Identify which cell holds the provided text, then report its (X, Y) central coordinate. 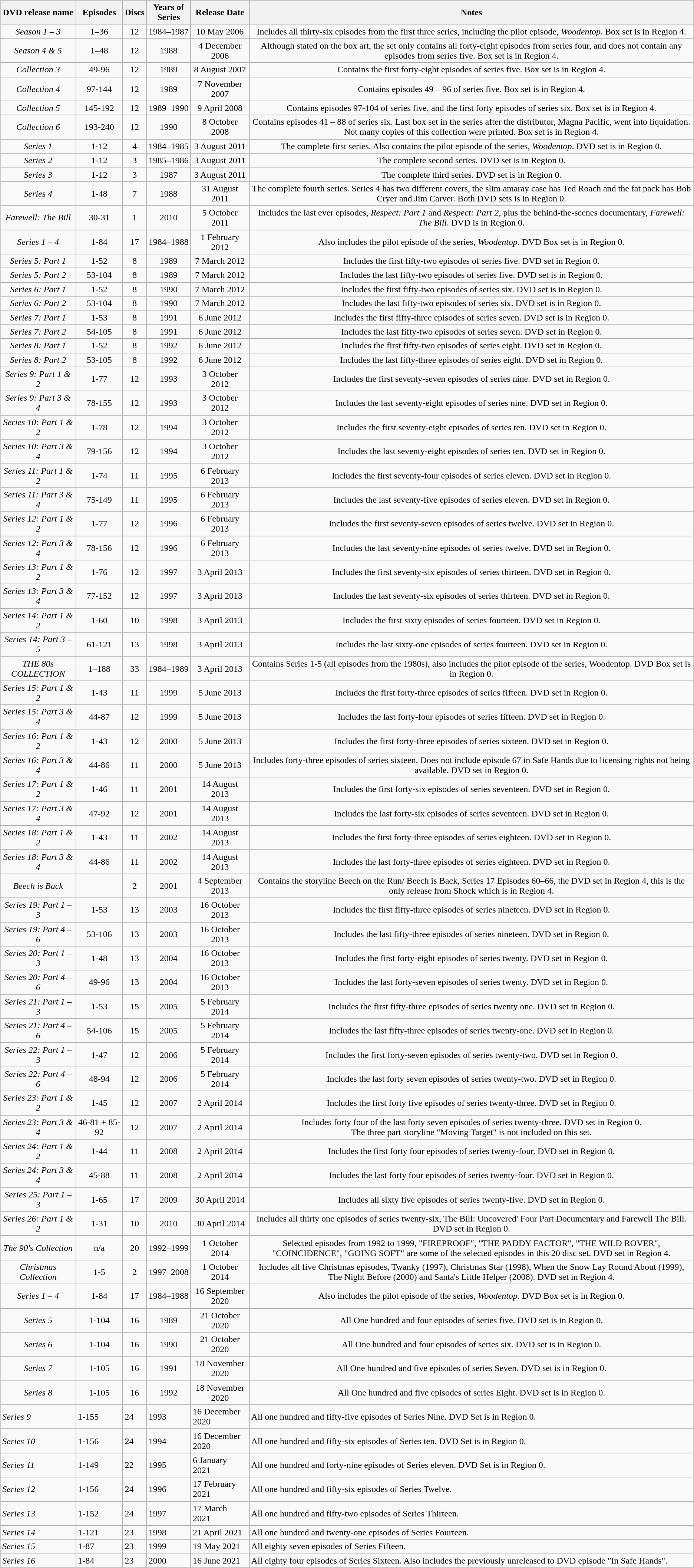
2009 (168, 1200)
Includes the first forty-seven episodes of series twenty-two. DVD set in Region 0. (472, 1055)
1-152 (99, 1513)
Series 15 (38, 1546)
Series 8: Part 1 (38, 346)
Includes the last fifty-three episodes of series twenty-one. DVD set in Region 0. (472, 1030)
Series 7 (38, 1369)
1-78 (99, 427)
Series 24: Part 1 & 2 (38, 1151)
Notes (472, 13)
7 (135, 194)
17 February 2021 (220, 1489)
Includes the first fifty-three episodes of series twenty one. DVD set in Region 0. (472, 1007)
Series 19: Part 1 – 3 (38, 910)
Series 14 (38, 1532)
1-47 (99, 1055)
Includes the last sixty-one episodes of series fourteen. DVD set in Region 0. (472, 645)
Series 6: Part 2 (38, 303)
1984–1989 (168, 668)
Includes the first seventy-eight episodes of series ten. DVD set in Region 0. (472, 427)
Includes the first fifty-two episodes of series six. DVD set is in Region 0. (472, 289)
9 April 2008 (220, 108)
78-156 (99, 548)
4 (135, 146)
1 February 2012 (220, 242)
Includes the last fifty-three episodes of series eight. DVD set in Region 0. (472, 360)
Series 5: Part 2 (38, 275)
Series 16: Part 1 & 2 (38, 741)
Includes the last forty four episodes of series twenty-four. DVD set in Region 0. (472, 1175)
Collection 5 (38, 108)
Series 22: Part 1 – 3 (38, 1055)
8 October 2008 (220, 127)
Series 22: Part 4 – 6 (38, 1079)
Includes the first fifty-two episodes of series five. DVD set in Region 0. (472, 261)
61-121 (99, 645)
Series 15: Part 3 & 4 (38, 717)
Series 6 (38, 1344)
Collection 6 (38, 127)
Collection 4 (38, 89)
Includes all thirty-six episodes from the first three series, including the pilot episode, Woodentop. Box set is in Region 4. (472, 32)
31 August 2011 (220, 194)
1-5 (99, 1272)
Includes the first forty-three episodes of series sixteen. DVD set in Region 0. (472, 741)
Series 13: Part 1 & 2 (38, 572)
Series 5: Part 1 (38, 261)
Series 10: Part 3 & 4 (38, 451)
Series 23: Part 3 & 4 (38, 1127)
Series 14: Part 3 – 5 (38, 645)
Series 8 (38, 1393)
Includes the last forty-seven episodes of series twenty. DVD set in Region 0. (472, 982)
Includes the first seventy-four episodes of series eleven. DVD set in Region 0. (472, 476)
20 (135, 1248)
1-44 (99, 1151)
Series 26: Part 1 & 2 (38, 1223)
Series 6: Part 1 (38, 289)
75-149 (99, 499)
Includes the first seventy-six episodes of series thirteen. DVD set in Region 0. (472, 572)
Includes the first fifty-three episodes of series nineteen. DVD set in Region 0. (472, 910)
Season 1 – 3 (38, 32)
1-76 (99, 572)
Contains episodes 97-104 of series five, and the first forty episodes of series six. Box set is in Region 4. (472, 108)
DVD release name (38, 13)
n/a (99, 1248)
78-155 (99, 403)
Contains Series 1-5 (all episodes from the 1980s), also includes the pilot episode of the series, Woodentop. DVD Box set is in Region 0. (472, 668)
Series 12: Part 1 & 2 (38, 524)
16 September 2020 (220, 1296)
All One hundred and five episodes of series Seven. DVD set is in Region 0. (472, 1369)
Collection 3 (38, 70)
4 September 2013 (220, 886)
Includes the last fifty-two episodes of series five. DVD set is in Region 0. (472, 275)
Release Date (220, 13)
Includes the last forty-three episodes of series eighteen. DVD set in Region 0. (472, 861)
Series 11: Part 1 & 2 (38, 476)
1-87 (99, 1546)
Series 10: Part 1 & 2 (38, 427)
Includes the last seventy-six episodes of series thirteen. DVD set in Region 0. (472, 596)
1-65 (99, 1200)
Includes the first forty-six episodes of series seventeen. DVD set in Region 0. (472, 789)
All one hundred and twenty-one episodes of Series Fourteen. (472, 1532)
All eighty seven episodes of Series Fifteen. (472, 1546)
Series 7: Part 1 (38, 318)
Series 17: Part 3 & 4 (38, 813)
Series 14: Part 1 & 2 (38, 620)
Series 16 (38, 1561)
The complete first series. Also contains the pilot episode of the series, Woodentop. DVD set is in Region 0. (472, 146)
Series 18: Part 3 & 4 (38, 861)
The 90's Collection (38, 1248)
7 November 2007 (220, 89)
54-105 (99, 332)
Includes the last forty-six episodes of series seventeen. DVD set in Region 0. (472, 813)
22 (135, 1465)
All eighty four episodes of Series Sixteen. Also includes the previously unreleased to DVD episode "In Safe Hands". (472, 1561)
Includes the last fifty-two episodes of series six. DVD set is in Region 0. (472, 303)
All One hundred and four episodes of series six. DVD set is in Region 0. (472, 1344)
Includes the last seventy-eight episodes of series nine. DVD set in Region 0. (472, 403)
THE 80s COLLECTION (38, 668)
Includes the first forty-three episodes of series fifteen. DVD set in Region 0. (472, 693)
Includes the last seventy-eight episodes of series ten. DVD set in Region 0. (472, 451)
1-46 (99, 789)
45-88 (99, 1175)
30-31 (99, 217)
Series 2 (38, 160)
1-60 (99, 620)
8 August 2007 (220, 70)
Includes the first seventy-seven episodes of series nine. DVD set in Region 0. (472, 379)
Includes the first forty-three episodes of series eighteen. DVD set in Region 0. (472, 838)
1–48 (99, 50)
Includes the last forty seven episodes of series twenty-two. DVD set in Region 0. (472, 1079)
Includes all sixty five episodes of series twenty-five. DVD set in Region 0. (472, 1200)
All One hundred and five episodes of series Eight. DVD set is in Region 0. (472, 1393)
Series 13: Part 3 & 4 (38, 596)
19 May 2021 (220, 1546)
Includes the first fifty-two episodes of series eight. DVD set in Region 0. (472, 346)
Includes the last seventy-nine episodes of series twelve. DVD set in Region 0. (472, 548)
Includes the first seventy-seven episodes of series twelve. DVD set in Region 0. (472, 524)
All one hundred and fifty-five episodes of Series Nine. DVD Set is in Region 0. (472, 1417)
Series 12 (38, 1489)
1-74 (99, 476)
1 (135, 217)
Includes the first forty-eight episodes of series twenty. DVD set in Region 0. (472, 959)
4 December 2006 (220, 50)
All one hundred and fifty-two episodes of Series Thirteen. (472, 1513)
1-155 (99, 1417)
1–36 (99, 32)
Series 7: Part 2 (38, 332)
Years of Series (168, 13)
145-192 (99, 108)
Series 5 (38, 1320)
Series 18: Part 1 & 2 (38, 838)
Series 1 (38, 146)
54-106 (99, 1030)
Includes the last fifty-two episodes of series seven. DVD set in Region 0. (472, 332)
Series 25: Part 1 – 3 (38, 1200)
Includes the last forty-four episodes of series fifteen. DVD set in Region 0. (472, 717)
Series 23: Part 1 & 2 (38, 1103)
97-144 (99, 89)
Series 20: Part 1 – 3 (38, 959)
1–188 (99, 668)
1984–1987 (168, 32)
Contains the first forty-eight episodes of series five. Box set is in Region 4. (472, 70)
All one hundred and forty-nine episodes of Series eleven. DVD Set is in Region 0. (472, 1465)
All one hundred and fifty-six episodes of Series Twelve. (472, 1489)
Includes the last ever episodes, Respect: Part 1 and Respect: Part 2, plus the behind-the-scenes documentary, Farewell: The Bill. DVD is in Region 0. (472, 217)
The complete third series. DVD set is in Region 0. (472, 174)
53-106 (99, 934)
1-149 (99, 1465)
Series 4 (38, 194)
44-87 (99, 717)
1987 (168, 174)
33 (135, 668)
Episodes (99, 13)
47-92 (99, 813)
6 January 2021 (220, 1465)
1-31 (99, 1223)
Series 8: Part 2 (38, 360)
1992–1999 (168, 1248)
1989–1990 (168, 108)
Series 9: Part 3 & 4 (38, 403)
Includes all thirty one episodes of series twenty-six, The Bill: Uncovered' Four Part Documentary and Farewell The Bill. DVD set in Region 0. (472, 1223)
Includes the first forty five episodes of series twenty-three. DVD set in Region 0. (472, 1103)
Series 16: Part 3 & 4 (38, 765)
1-121 (99, 1532)
Series 21: Part 1 – 3 (38, 1007)
Series 3 (38, 174)
Series 17: Part 1 & 2 (38, 789)
Series 19: Part 4 – 6 (38, 934)
21 April 2021 (220, 1532)
1985–1986 (168, 160)
Series 15: Part 1 & 2 (38, 693)
Season 4 & 5 (38, 50)
Series 10 (38, 1441)
Series 13 (38, 1513)
Series 9 (38, 1417)
Christmas Collection (38, 1272)
The complete second series. DVD set is in Region 0. (472, 160)
Includes the first sixty episodes of series fourteen. DVD set in Region 0. (472, 620)
Contains episodes 49 – 96 of series five. Box set is in Region 4. (472, 89)
Includes the last seventy-five episodes of series eleven. DVD set in Region 0. (472, 499)
Series 11: Part 3 & 4 (38, 499)
79-156 (99, 451)
193-240 (99, 127)
17 March 2021 (220, 1513)
Series 24: Part 3 & 4 (38, 1175)
53-105 (99, 360)
Farewell: The Bill (38, 217)
1984–1985 (168, 146)
Includes the first fifty-three episodes of series seven. DVD set is in Region 0. (472, 318)
All one hundred and fifty-six episodes of Series ten. DVD Set is in Region 0. (472, 1441)
Series 11 (38, 1465)
5 October 2011 (220, 217)
Includes the first forty four episodes of series twenty-four. DVD set in Region 0. (472, 1151)
All One hundred and four episodes of series five. DVD set is in Region 0. (472, 1320)
46-81 + 85-92 (99, 1127)
10 May 2006 (220, 32)
1-45 (99, 1103)
Series 12: Part 3 & 4 (38, 548)
Series 9: Part 1 & 2 (38, 379)
Series 21: Part 4 – 6 (38, 1030)
Includes the last fifty-three episodes of series nineteen. DVD set in Region 0. (472, 934)
Series 20: Part 4 – 6 (38, 982)
Discs (135, 13)
77-152 (99, 596)
1997–2008 (168, 1272)
16 June 2021 (220, 1561)
Beech is Back (38, 886)
48-94 (99, 1079)
